Capture the cell that displays the provided text and extract its [X, Y] central coordinate. 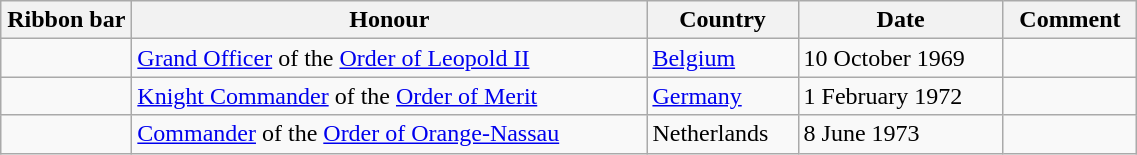
8 June 1973 [900, 134]
Grand Officer of the Order of Leopold II [390, 58]
Comment [1070, 20]
Netherlands [722, 134]
Honour [390, 20]
10 October 1969 [900, 58]
Country [722, 20]
Date [900, 20]
Belgium [722, 58]
Commander of the Order of Orange-Nassau [390, 134]
1 February 1972 [900, 96]
Germany [722, 96]
Ribbon bar [66, 20]
Knight Commander of the Order of Merit [390, 96]
